Output the [X, Y] coordinate of the center of the cell containing the given text.  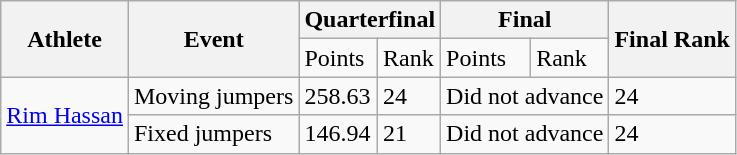
Final Rank [672, 39]
Moving jumpers [213, 96]
Fixed jumpers [213, 134]
21 [410, 134]
Event [213, 39]
146.94 [338, 134]
Final [525, 20]
258.63 [338, 96]
Rim Hassan [65, 115]
Quarterfinal [370, 20]
Athlete [65, 39]
